Identify which cell holds the provided text, then report its (X, Y) central coordinate. 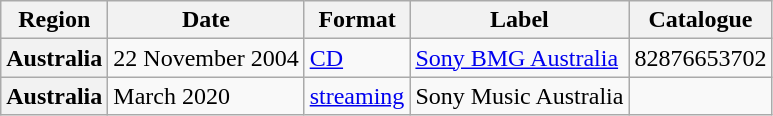
Format (357, 20)
Label (520, 20)
Region (54, 20)
streaming (357, 96)
Sony BMG Australia (520, 58)
Sony Music Australia (520, 96)
March 2020 (206, 96)
Date (206, 20)
CD (357, 58)
82876653702 (700, 58)
22 November 2004 (206, 58)
Catalogue (700, 20)
